Identify which cell holds the provided text, then report its [X, Y] central coordinate. 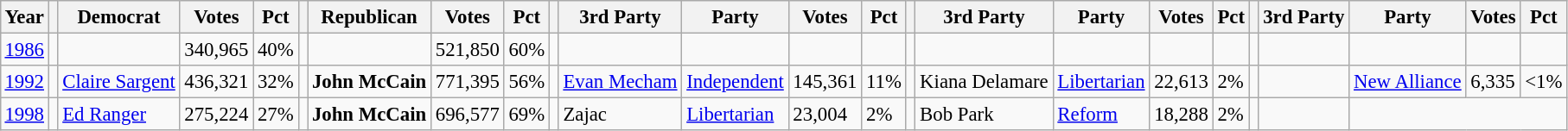
Democrat [119, 17]
60% [526, 49]
27% [276, 115]
1986 [24, 49]
Bob Park [984, 115]
Reform [1101, 115]
436,321 [216, 82]
Claire Sargent [119, 82]
521,850 [467, 49]
Republican [370, 17]
56% [526, 82]
40% [276, 49]
11% [884, 82]
Evan Mecham [621, 82]
1992 [24, 82]
696,577 [467, 115]
Independent [735, 82]
18,288 [1181, 115]
6,335 [1494, 82]
Ed Ranger [119, 115]
275,224 [216, 115]
Kiana Delamare [984, 82]
New Alliance [1407, 82]
69% [526, 115]
340,965 [216, 49]
32% [276, 82]
145,361 [825, 82]
Year [24, 17]
<1% [1544, 82]
Zajac [621, 115]
23,004 [825, 115]
1998 [24, 115]
771,395 [467, 82]
22,613 [1181, 82]
